Capture the cell that displays the provided text and extract its (x, y) central coordinate. 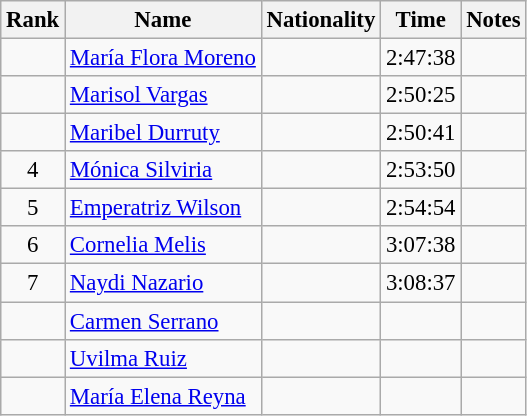
Maribel Durruty (164, 133)
2:54:54 (421, 208)
5 (33, 208)
Naydi Nazario (164, 283)
2:50:41 (421, 133)
Carmen Serrano (164, 321)
María Elena Reyna (164, 396)
Nationality (320, 20)
2:53:50 (421, 170)
Marisol Vargas (164, 95)
Uvilma Ruiz (164, 358)
2:47:38 (421, 58)
Rank (33, 20)
Name (164, 20)
3:08:37 (421, 283)
Time (421, 20)
Mónica Silviria (164, 170)
Cornelia Melis (164, 245)
2:50:25 (421, 95)
7 (33, 283)
Emperatriz Wilson (164, 208)
6 (33, 245)
Notes (494, 20)
María Flora Moreno (164, 58)
3:07:38 (421, 245)
4 (33, 170)
